Detect which cell encompasses the target text, then output its (X, Y) center coordinate. 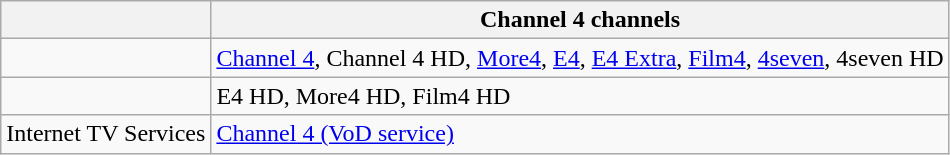
Channel 4 channels (580, 20)
Internet TV Services (106, 134)
E4 HD, More4 HD, Film4 HD (580, 96)
Channel 4, Channel 4 HD, More4, E4, E4 Extra, Film4, 4seven, 4seven HD (580, 58)
Channel 4 (VoD service) (580, 134)
